Extract the (x, y) coordinate from the center of the cell holding the provided text.  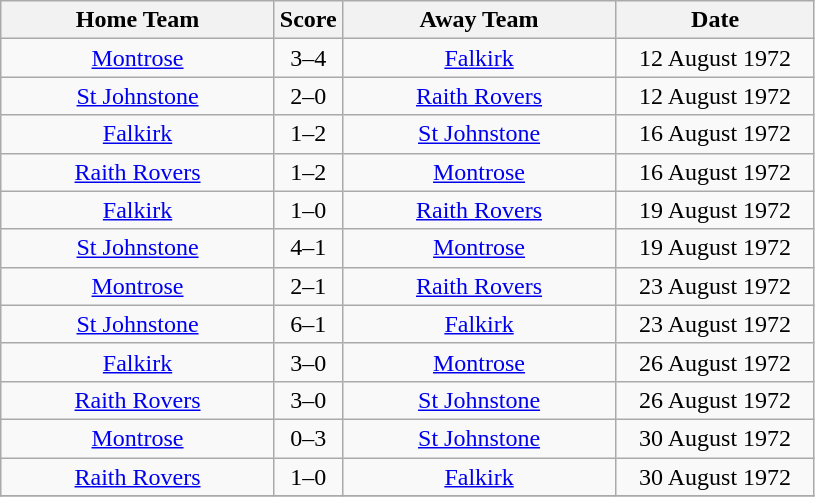
Home Team (138, 20)
Away Team (479, 20)
0–3 (308, 438)
Score (308, 20)
2–1 (308, 286)
2–0 (308, 96)
3–4 (308, 58)
Date (716, 20)
6–1 (308, 324)
4–1 (308, 248)
